Scan for the cell matching the given text and deliver its [x, y] coordinate at center. 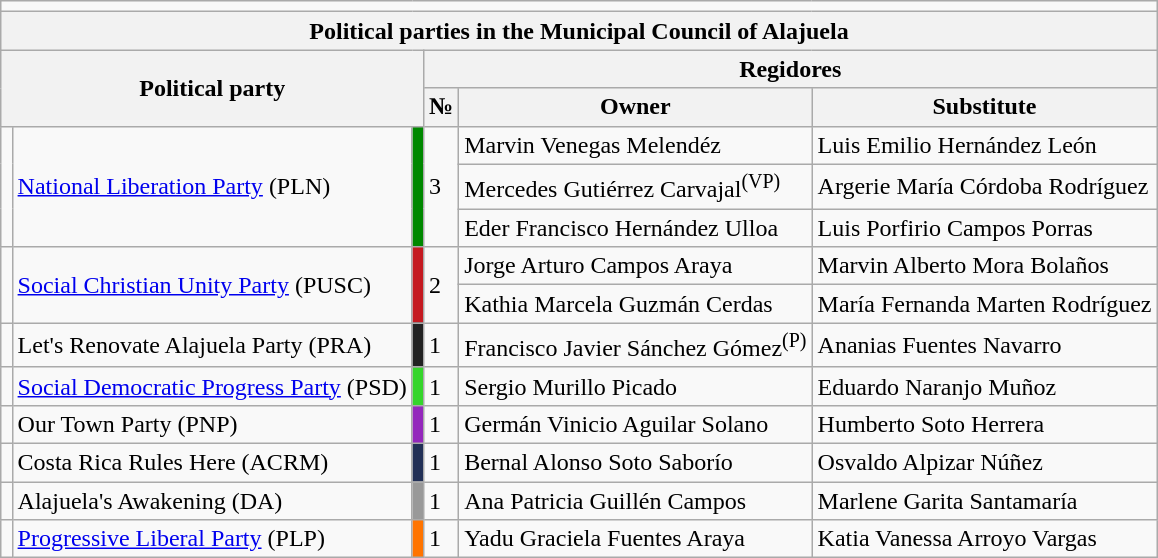
Let's Renovate Alajuela Party (PRA) [212, 346]
Marlene Garita Santamaría [984, 501]
Francisco Javier Sánchez Gómez(P) [636, 346]
Owner [636, 107]
Political parties in the Municipal Council of Alajuela [579, 31]
Humberto Soto Herrera [984, 424]
Costa Rica Rules Here (ACRM) [212, 462]
Political party [212, 88]
Substitute [984, 107]
Progressive Liberal Party (PLP) [212, 539]
2 [440, 285]
Ana Patricia Guillén Campos [636, 501]
Sergio Murillo Picado [636, 386]
№ [440, 107]
Yadu Graciela Fuentes Araya [636, 539]
Germán Vinicio Aguilar Solano [636, 424]
Our Town Party (PNP) [212, 424]
Katia Vanessa Arroyo Vargas [984, 539]
Kathia Marcela Guzmán Cerdas [636, 304]
Luis Emilio Hernández León [984, 145]
3 [440, 186]
Bernal Alonso Soto Saborío [636, 462]
Marvin Alberto Mora Bolaños [984, 266]
María Fernanda Marten Rodríguez [984, 304]
National Liberation Party (PLN) [212, 186]
Osvaldo Alpizar Núñez [984, 462]
Argerie María Córdoba Rodríguez [984, 186]
Eduardo Naranjo Muñoz [984, 386]
Regidores [790, 69]
Marvin Venegas Melendéz [636, 145]
Social Democratic Progress Party (PSD) [212, 386]
Alajuela's Awakening (DA) [212, 501]
Mercedes Gutiérrez Carvajal(VP) [636, 186]
Ananias Fuentes Navarro [984, 346]
Eder Francisco Hernández Ulloa [636, 228]
Social Christian Unity Party (PUSC) [212, 285]
Jorge Arturo Campos Araya [636, 266]
Luis Porfirio Campos Porras [984, 228]
